Return [x, y] of the center of cell containing provided text 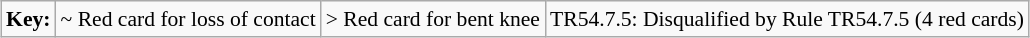
~ Red card for loss of contact [188, 19]
TR54.7.5: Disqualified by Rule TR54.7.5 (4 red cards) [787, 19]
Key: [28, 19]
> Red card for bent knee [433, 19]
